Identify which cell holds the provided text, then report its (x, y) central coordinate. 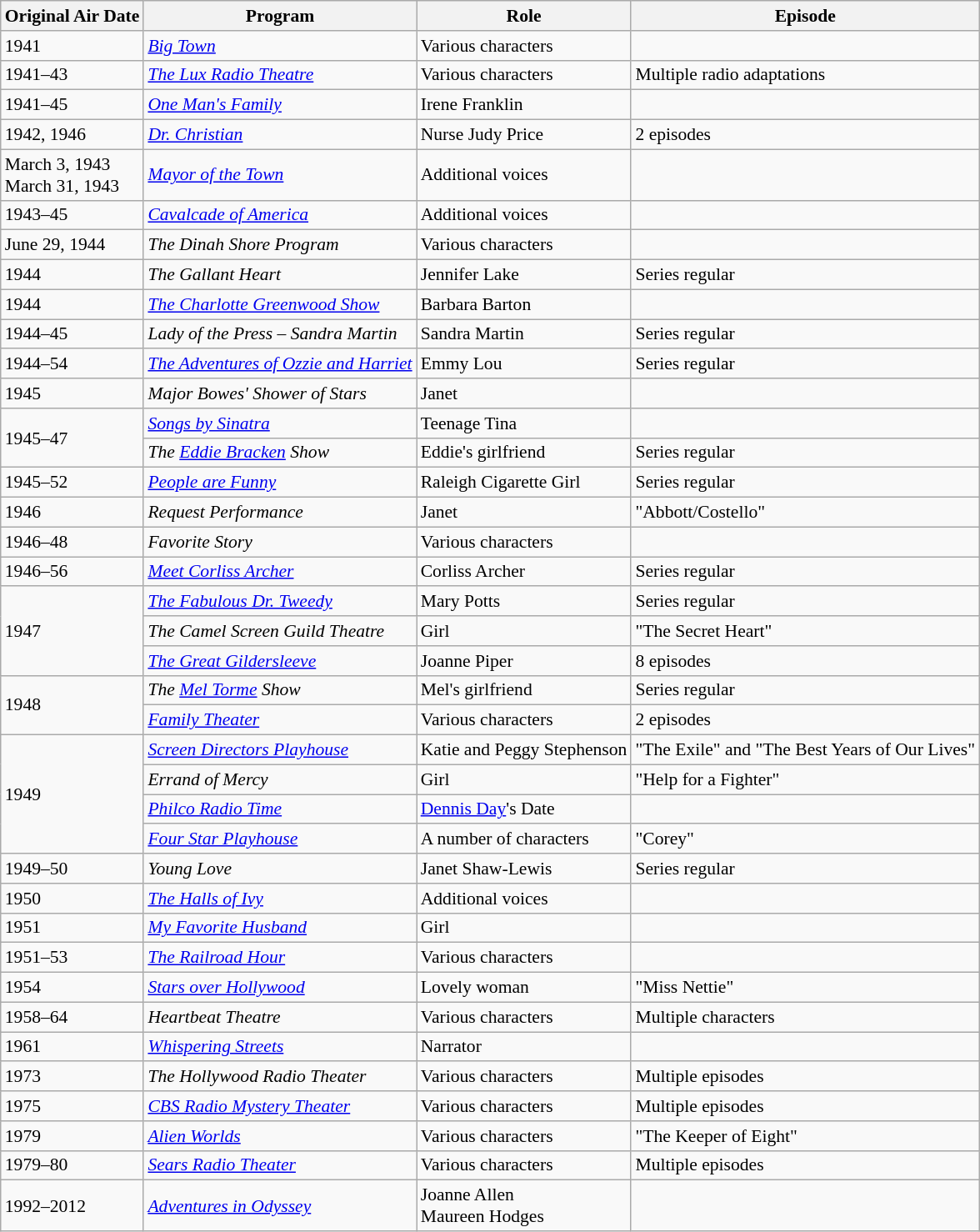
Errand of Mercy (280, 779)
Big Town (280, 46)
1947 (72, 632)
Joanne AllenMaureen Hodges (524, 1205)
"The Secret Heart" (805, 631)
The Eddie Bracken Show (280, 453)
Katie and Peggy Stephenson (524, 750)
"Abbott/Costello" (805, 513)
Mel's girlfriend (524, 690)
1961 (72, 1047)
Irene Franklin (524, 105)
Original Air Date (72, 16)
Four Star Playhouse (280, 839)
Philco Radio Time (280, 809)
Lovely woman (524, 988)
Major Bowes' Shower of Stars (280, 393)
Barbara Barton (524, 304)
Mayor of the Town (280, 175)
1973 (72, 1077)
The Mel Torme Show (280, 690)
Cavalcade of America (280, 215)
1975 (72, 1106)
Adventures in Odyssey (280, 1205)
Emmy Lou (524, 364)
1943–45 (72, 215)
8 episodes (805, 661)
1942, 1946 (72, 135)
Alien Worlds (280, 1136)
1941–45 (72, 105)
My Favorite Husband (280, 928)
Sandra Martin (524, 334)
1944–54 (72, 364)
Stars over Hollywood (280, 988)
1949–50 (72, 869)
1941–43 (72, 75)
Multiple characters (805, 1017)
Mary Potts (524, 602)
1946–56 (72, 572)
People are Funny (280, 483)
Teenage Tina (524, 423)
"The Keeper of Eight" (805, 1136)
Multiple radio adaptations (805, 75)
Sears Radio Theater (280, 1165)
The Lux Radio Theatre (280, 75)
Program (280, 16)
The Railroad Hour (280, 958)
Lady of the Press – Sandra Martin (280, 334)
Jennifer Lake (524, 275)
1941 (72, 46)
1946 (72, 513)
"Miss Nettie" (805, 988)
1948 (72, 705)
1945–52 (72, 483)
The Hollywood Radio Theater (280, 1077)
Family Theater (280, 720)
A number of characters (524, 839)
1951 (72, 928)
1951–53 (72, 958)
Episode (805, 16)
1979 (72, 1136)
1945–47 (72, 438)
Janet Shaw-Lewis (524, 869)
The Dinah Shore Program (280, 245)
March 3, 1943March 31, 1943 (72, 175)
"Help for a Fighter" (805, 779)
1944–45 (72, 334)
1950 (72, 899)
Request Performance (280, 513)
1954 (72, 988)
1992–2012 (72, 1205)
Role (524, 16)
Screen Directors Playhouse (280, 750)
The Adventures of Ozzie and Harriet (280, 364)
The Fabulous Dr. Tweedy (280, 602)
1949 (72, 794)
Heartbeat Theatre (280, 1017)
Favorite Story (280, 542)
Dennis Day's Date (524, 809)
Eddie's girlfriend (524, 453)
Songs by Sinatra (280, 423)
One Man's Family (280, 105)
Nurse Judy Price (524, 135)
Whispering Streets (280, 1047)
Young Love (280, 869)
The Gallant Heart (280, 275)
CBS Radio Mystery Theater (280, 1106)
1945 (72, 393)
Dr. Christian (280, 135)
"Corey" (805, 839)
Joanne Piper (524, 661)
The Charlotte Greenwood Show (280, 304)
"The Exile" and "The Best Years of Our Lives" (805, 750)
The Camel Screen Guild Theatre (280, 631)
1958–64 (72, 1017)
1946–48 (72, 542)
1979–80 (72, 1165)
Raleigh Cigarette Girl (524, 483)
June 29, 1944 (72, 245)
The Great Gildersleeve (280, 661)
Narrator (524, 1047)
The Halls of Ivy (280, 899)
Corliss Archer (524, 572)
Meet Corliss Archer (280, 572)
